Locate the cell with the specified text and output its [X, Y] center coordinate. 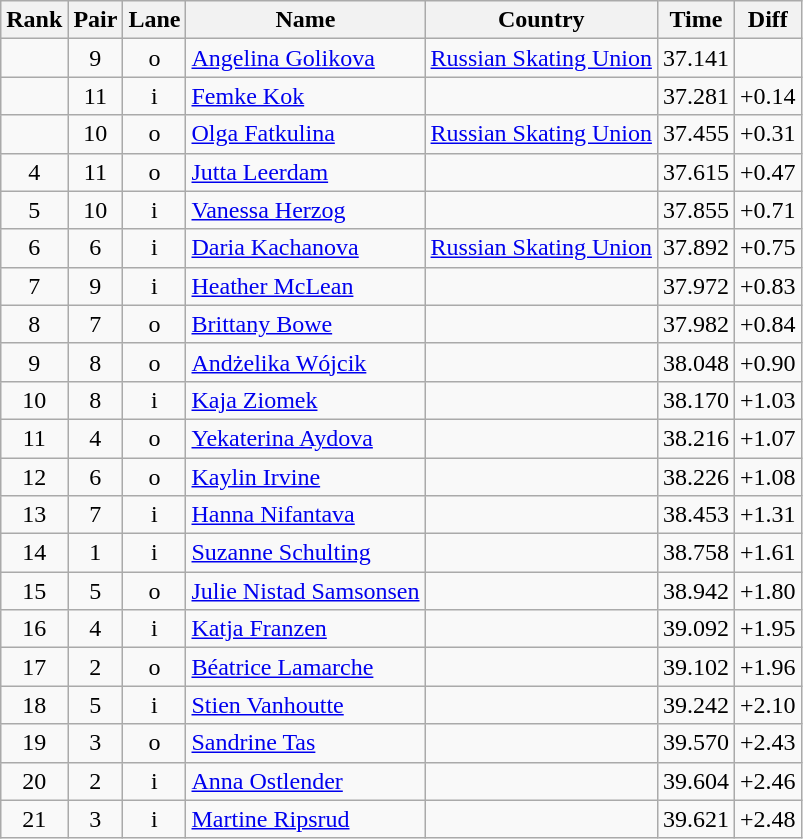
38.226 [696, 477]
37.281 [696, 96]
Kaylin Irvine [306, 477]
37.982 [696, 324]
+1.61 [768, 553]
Anna Ostlender [306, 781]
Brittany Bowe [306, 324]
39.242 [696, 705]
+2.48 [768, 819]
37.455 [696, 134]
Katja Franzen [306, 629]
Yekaterina Aydova [306, 438]
+0.90 [768, 362]
Time [696, 20]
Sandrine Tas [306, 743]
37.615 [696, 172]
37.892 [696, 248]
+1.95 [768, 629]
+0.75 [768, 248]
Kaja Ziomek [306, 400]
17 [34, 667]
Stien Vanhoutte [306, 705]
Vanessa Herzog [306, 210]
39.621 [696, 819]
+0.47 [768, 172]
+1.03 [768, 400]
37.855 [696, 210]
+2.10 [768, 705]
Pair [96, 20]
37.972 [696, 286]
Béatrice Lamarche [306, 667]
+1.08 [768, 477]
38.216 [696, 438]
Angelina Golikova [306, 58]
38.170 [696, 400]
+0.84 [768, 324]
39.604 [696, 781]
39.570 [696, 743]
+2.43 [768, 743]
Olga Fatkulina [306, 134]
+1.96 [768, 667]
18 [34, 705]
13 [34, 515]
+0.83 [768, 286]
38.048 [696, 362]
+0.31 [768, 134]
1 [96, 553]
37.141 [696, 58]
38.758 [696, 553]
Diff [768, 20]
Heather McLean [306, 286]
Lane [154, 20]
21 [34, 819]
38.942 [696, 591]
Martine Ripsrud [306, 819]
14 [34, 553]
Daria Kachanova [306, 248]
39.092 [696, 629]
+0.14 [768, 96]
+2.46 [768, 781]
16 [34, 629]
38.453 [696, 515]
Jutta Leerdam [306, 172]
+1.80 [768, 591]
Femke Kok [306, 96]
+1.31 [768, 515]
19 [34, 743]
15 [34, 591]
20 [34, 781]
+1.07 [768, 438]
12 [34, 477]
Name [306, 20]
Country [541, 20]
Andżelika Wójcik [306, 362]
+0.71 [768, 210]
Rank [34, 20]
Suzanne Schulting [306, 553]
Hanna Nifantava [306, 515]
Julie Nistad Samsonsen [306, 591]
39.102 [696, 667]
